For the text-containing cell, return its midpoint in [X, Y] coordinate format. 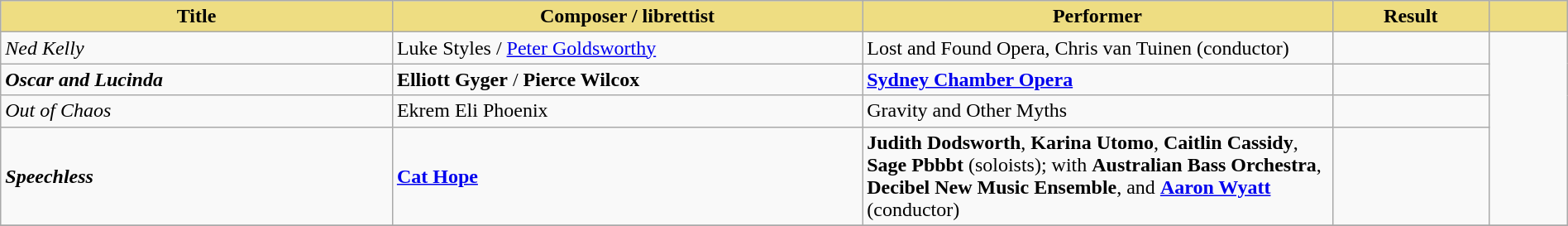
Title [197, 17]
Speechless [197, 176]
Composer / librettist [627, 17]
Ekrem Eli Phoenix [627, 111]
Performer [1097, 17]
Cat Hope [627, 176]
Lost and Found Opera, Chris van Tuinen (conductor) [1097, 48]
Ned Kelly [197, 48]
Sydney Chamber Opera [1097, 79]
Luke Styles / Peter Goldsworthy [627, 48]
Out of Chaos [197, 111]
Result [1411, 17]
Oscar and Lucinda [197, 79]
Elliott Gyger / Pierce Wilcox [627, 79]
Gravity and Other Myths [1097, 111]
